Output the (x, y) coordinate of the center of the cell containing the given text.  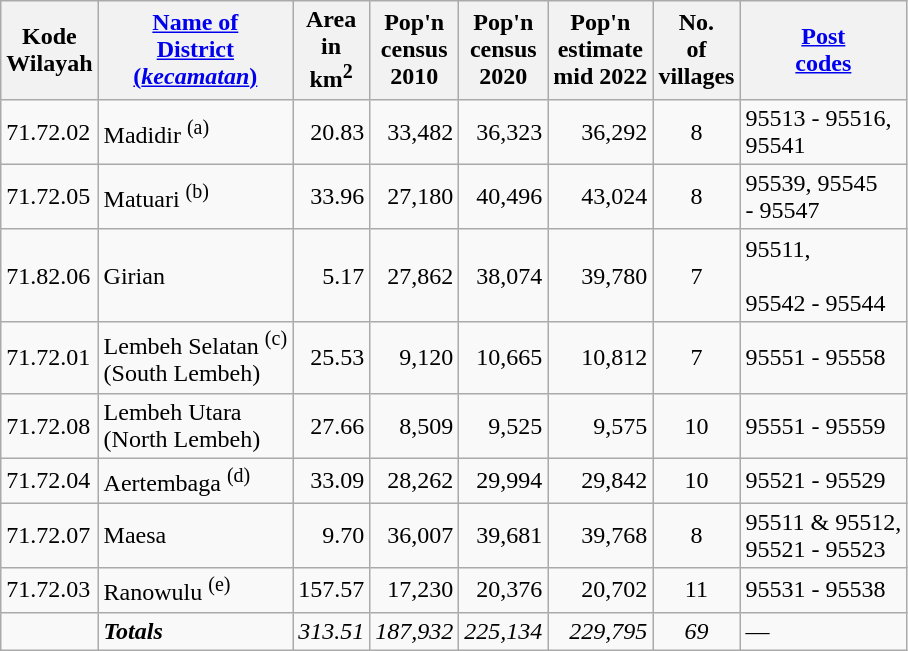
Areainkm2 (332, 50)
313.51 (332, 631)
36,323 (504, 132)
71.72.02 (50, 132)
43,024 (600, 196)
95511 & 95512,95521 - 95523 (824, 536)
20,702 (600, 590)
27.66 (332, 426)
33.96 (332, 196)
33.09 (332, 480)
No.ofvillages (696, 50)
Matuari (b) (196, 196)
71.72.05 (50, 196)
157.57 (332, 590)
95513 - 95516,95541 (824, 132)
9.70 (332, 536)
95511,95542 - 95544 (824, 275)
33,482 (414, 132)
11 (696, 590)
29,842 (600, 480)
39,768 (600, 536)
39,780 (600, 275)
Kode Wilayah (50, 50)
36,292 (600, 132)
36,007 (414, 536)
Aertembaga (d) (196, 480)
71.72.08 (50, 426)
71.82.06 (50, 275)
Name ofDistrict(kecamatan) (196, 50)
17,230 (414, 590)
8,509 (414, 426)
27,862 (414, 275)
95531 - 95538 (824, 590)
Lembeh Selatan (c)(South Lembeh) (196, 357)
9,575 (600, 426)
10,665 (504, 357)
Lembeh Utara(North Lembeh) (196, 426)
Maesa (196, 536)
Ranowulu (e) (196, 590)
69 (696, 631)
— (824, 631)
71.72.04 (50, 480)
95551 - 95558 (824, 357)
Pop'ncensus2010 (414, 50)
95521 - 95529 (824, 480)
Girian (196, 275)
10,812 (600, 357)
40,496 (504, 196)
187,932 (414, 631)
9,120 (414, 357)
Pop'ncensus2020 (504, 50)
Postcodes (824, 50)
229,795 (600, 631)
71.72.07 (50, 536)
Madidir (a) (196, 132)
71.72.03 (50, 590)
27,180 (414, 196)
225,134 (504, 631)
38,074 (504, 275)
5.17 (332, 275)
95539, 95545- 95547 (824, 196)
71.72.01 (50, 357)
20,376 (504, 590)
25.53 (332, 357)
Pop'nestimatemid 2022 (600, 50)
28,262 (414, 480)
9,525 (504, 426)
39,681 (504, 536)
29,994 (504, 480)
95551 - 95559 (824, 426)
20.83 (332, 132)
Totals (196, 631)
